Output the (x, y) coordinate of the center of the cell containing the given text.  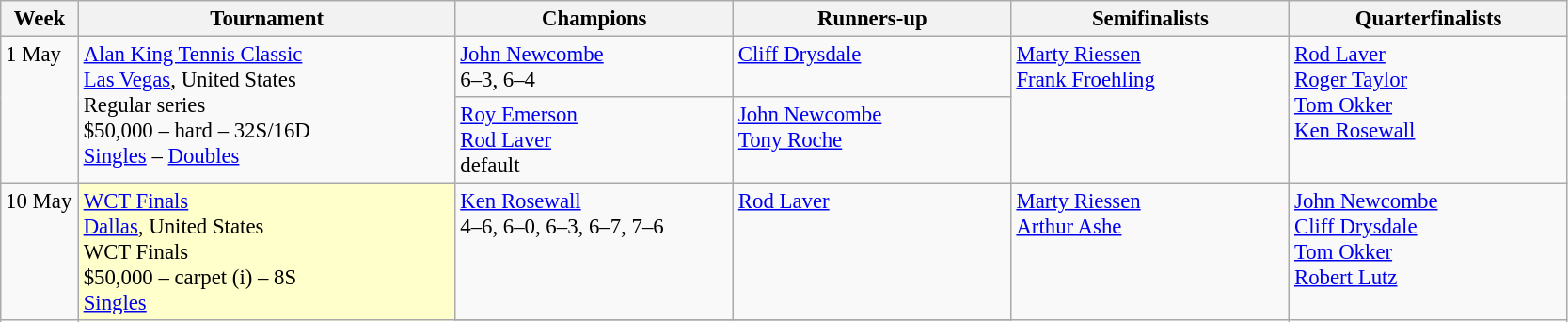
John Newcombe Tony Roche (873, 140)
Ken Rosewall4–6, 6–0, 6–3, 6–7, 7–6 (594, 252)
Tournament (267, 19)
Alan King Tennis Classic Las Vegas, United StatesRegular series$50,000 – hard – 32S/16DSingles – Doubles (267, 110)
Marty Riessen Frank Froehling (1150, 110)
Week (40, 19)
Marty Riessen Arthur Ashe (1150, 252)
Rod Laver (873, 252)
Semifinalists (1150, 19)
Runners-up (873, 19)
Cliff Drysdale (873, 68)
John Newcombe6–3, 6–4 (594, 68)
Rod Laver Roger Taylor Tom Okker Ken Rosewall (1429, 110)
Quarterfinalists (1429, 19)
Champions (594, 19)
1 May (40, 110)
John Newcombe Cliff Drysdale Tom Okker Robert Lutz (1429, 252)
Roy Emerson Rod Laverdefault (594, 140)
10 May (40, 252)
WCT Finals Dallas, United StatesWCT Finals$50,000 – carpet (i) – 8SSingles (267, 252)
